Identify which cell holds the provided text, then report its (X, Y) central coordinate. 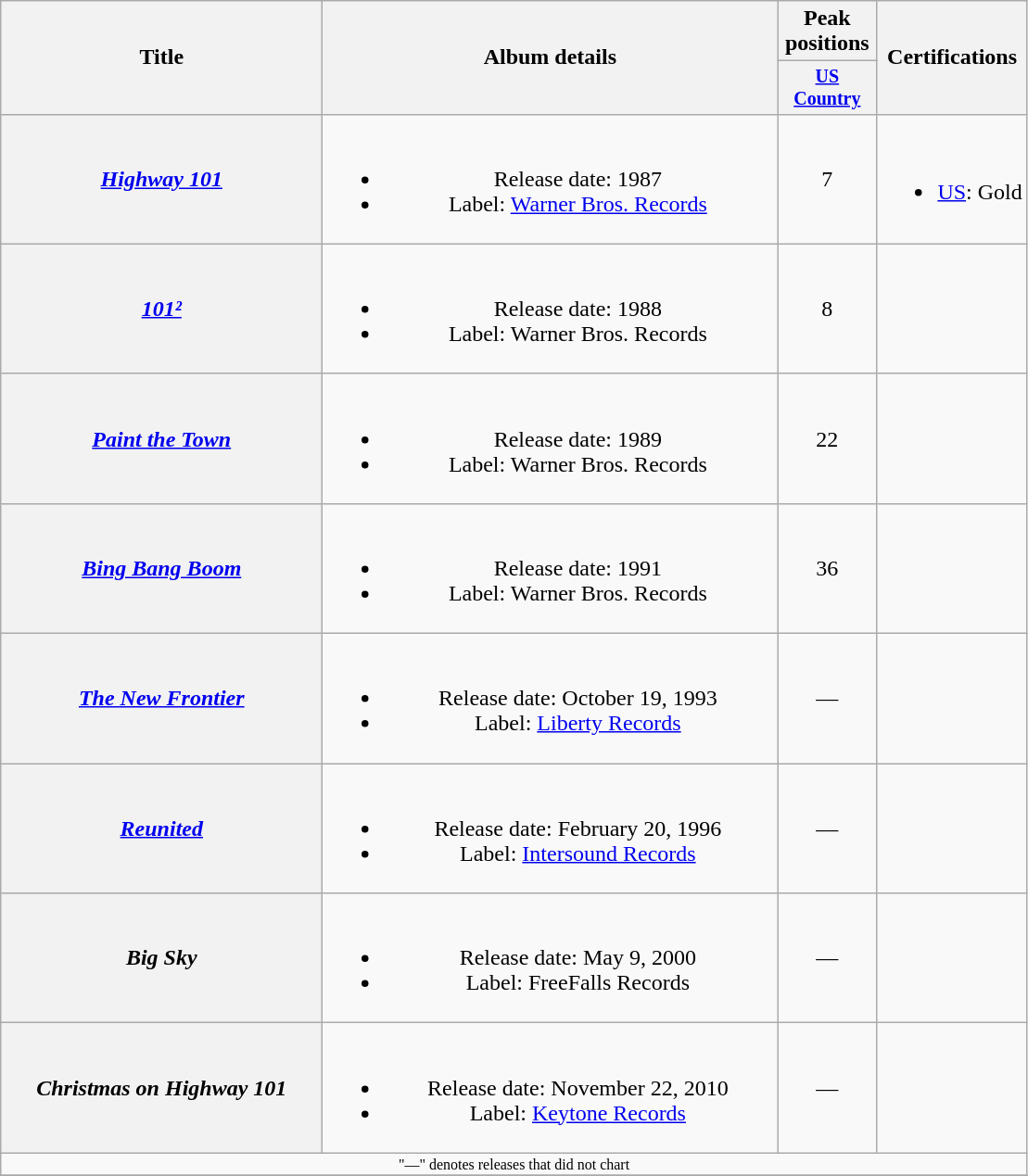
Title (161, 57)
7 (827, 179)
The New Frontier (161, 699)
8 (827, 309)
Christmas on Highway 101 (161, 1088)
Release date: 1987Label: Warner Bros. Records (551, 179)
"—" denotes releases that did not chart (514, 1164)
Release date: November 22, 2010Label: Keytone Records (551, 1088)
Release date: 1991Label: Warner Bros. Records (551, 568)
Bing Bang Boom (161, 568)
Release date: February 20, 1996Label: Intersound Records (551, 828)
101² (161, 309)
Big Sky (161, 958)
Release date: May 9, 2000Label: FreeFalls Records (551, 958)
Peak positions (827, 32)
Certifications (952, 57)
36 (827, 568)
Release date: 1988Label: Warner Bros. Records (551, 309)
Highway 101 (161, 179)
US: Gold (952, 179)
US Country (827, 87)
Paint the Town (161, 438)
Release date: October 19, 1993Label: Liberty Records (551, 699)
Album details (551, 57)
22 (827, 438)
Reunited (161, 828)
Release date: 1989Label: Warner Bros. Records (551, 438)
